Locate the cell with the specified text and output its (X, Y) center coordinate. 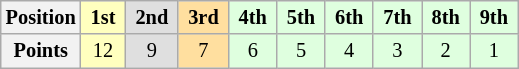
2nd (152, 17)
1 (494, 51)
6th (349, 17)
1st (104, 17)
12 (104, 51)
6 (253, 51)
Points (41, 51)
4th (253, 17)
5th (301, 17)
9 (152, 51)
Position (41, 17)
5 (301, 51)
3rd (203, 17)
4 (349, 51)
9th (494, 17)
2 (446, 51)
7th (397, 17)
8th (446, 17)
3 (397, 51)
7 (203, 51)
